Detect which cell encompasses the target text, then output its [X, Y] center coordinate. 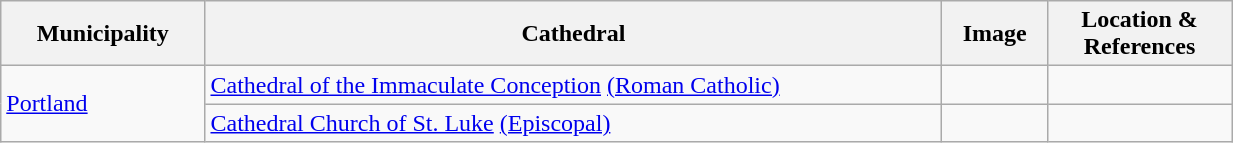
Portland [103, 104]
Cathedral Church of St. Luke (Episcopal) [574, 123]
Cathedral [574, 34]
Cathedral of the Immaculate Conception (Roman Catholic) [574, 85]
Municipality [103, 34]
Image [995, 34]
Location & References [1139, 34]
